Locate the cell with the specified text and output its (x, y) center coordinate. 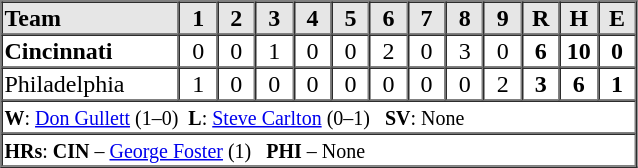
9 (503, 18)
Team (91, 18)
5 (350, 18)
Philadelphia (91, 84)
HRs: CIN – George Foster (1) PHI – None (319, 150)
10 (579, 50)
8 (465, 18)
7 (427, 18)
E (617, 18)
R (541, 18)
4 (312, 18)
Cincinnati (91, 50)
H (579, 18)
W: Don Gullett (1–0) L: Steve Carlton (0–1) SV: None (319, 116)
